From the cell containing the given text, extract its center point as (X, Y) coordinate. 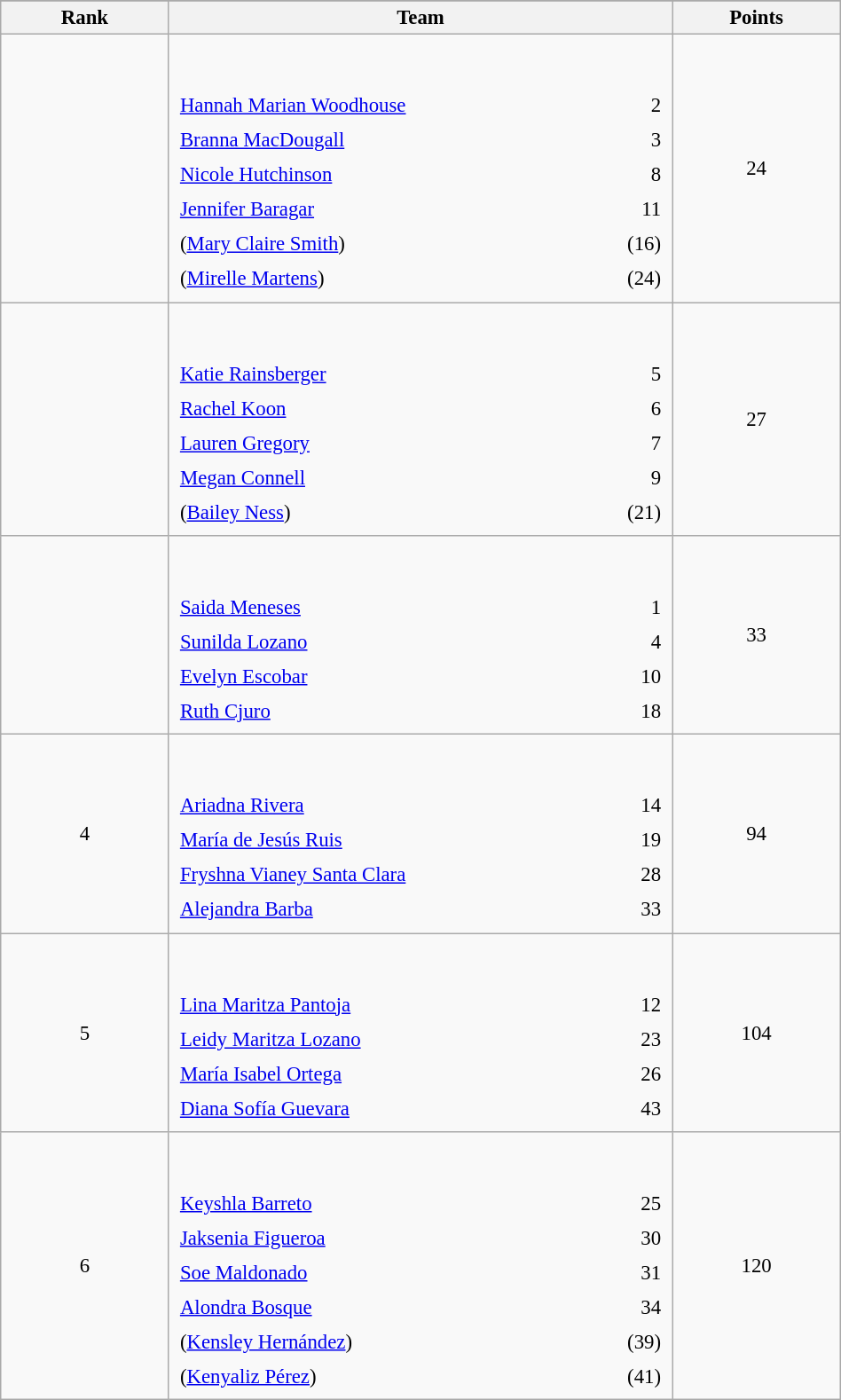
10 (623, 676)
104 (756, 1033)
12 (633, 1004)
2 (628, 106)
(41) (619, 1376)
Katie Rainsberger 5 Rachel Koon 6 Lauren Gregory 7 Megan Connell 9 (Bailey Ness) (21) (420, 419)
1 (623, 607)
(Mirelle Martens) (381, 279)
Lina Maritza Pantoja 12 Leidy Maritza Lozano 23 María Isabel Ortega 26 Diana Sofía Guevara 43 (420, 1033)
Jaksenia Figueroa (373, 1238)
23 (633, 1039)
María Isabel Ortega (387, 1074)
Leidy Maritza Lozano (387, 1039)
Keyshla Barreto (373, 1203)
(21) (614, 512)
27 (756, 419)
Alejandra Barba (392, 909)
3 (628, 140)
Rank (85, 18)
94 (756, 834)
Diana Sofía Guevara (387, 1108)
Branna MacDougall (381, 140)
Soe Maldonado (373, 1272)
Team (420, 18)
120 (756, 1266)
Rachel Koon (367, 408)
Keyshla Barreto 25 Jaksenia Figueroa 30 Soe Maldonado 31 Alondra Bosque 34 (Kensley Hernández) (39) (Kenyaliz Pérez) (41) (420, 1266)
25 (619, 1203)
(24) (628, 279)
Points (756, 18)
(Bailey Ness) (367, 512)
María de Jesús Ruis (392, 840)
Hannah Marian Woodhouse (381, 106)
(16) (628, 244)
(Mary Claire Smith) (381, 244)
11 (628, 209)
Ruth Cjuro (377, 711)
14 (639, 806)
Nicole Hutchinson (381, 175)
Sunilda Lozano (377, 641)
Katie Rainsberger (367, 374)
(Kensley Hernández) (373, 1341)
Hannah Marian Woodhouse 2 Branna MacDougall 3 Nicole Hutchinson 8 Jennifer Baragar 11 (Mary Claire Smith) (16) (Mirelle Martens) (24) (420, 169)
26 (633, 1074)
28 (639, 875)
Saida Meneses (377, 607)
Evelyn Escobar (377, 676)
9 (614, 477)
18 (623, 711)
43 (633, 1108)
(Kenyaliz Pérez) (373, 1376)
Jennifer Baragar (381, 209)
Alondra Bosque (373, 1307)
Lina Maritza Pantoja (387, 1004)
31 (619, 1272)
19 (639, 840)
Lauren Gregory (367, 443)
Ariadna Rivera (392, 806)
34 (619, 1307)
24 (756, 169)
7 (614, 443)
Saida Meneses 1 Sunilda Lozano 4 Evelyn Escobar 10 Ruth Cjuro 18 (420, 635)
30 (619, 1238)
Ariadna Rivera 14 María de Jesús Ruis 19 Fryshna Vianey Santa Clara 28 Alejandra Barba 33 (420, 834)
Megan Connell (367, 477)
(39) (619, 1341)
8 (628, 175)
Fryshna Vianey Santa Clara (392, 875)
